Capture the cell that displays the provided text and extract its (X, Y) central coordinate. 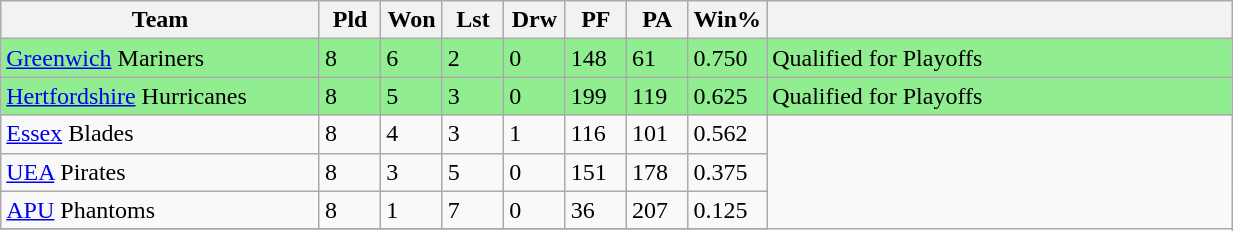
2 (472, 58)
PA (658, 20)
Lst (472, 20)
0.375 (728, 172)
4 (412, 134)
207 (658, 210)
0.750 (728, 58)
61 (658, 58)
Hertfordshire Hurricanes (160, 96)
6 (412, 58)
Won (412, 20)
0.625 (728, 96)
Team (160, 20)
Drw (534, 20)
148 (596, 58)
Win% (728, 20)
7 (472, 210)
Essex Blades (160, 134)
0.125 (728, 210)
PF (596, 20)
APU Phantoms (160, 210)
151 (596, 172)
178 (658, 172)
36 (596, 210)
Pld (350, 20)
116 (596, 134)
Greenwich Mariners (160, 58)
0.562 (728, 134)
119 (658, 96)
101 (658, 134)
199 (596, 96)
UEA Pirates (160, 172)
